Search for the cell housing the specified text and yield its [X, Y] center coordinate. 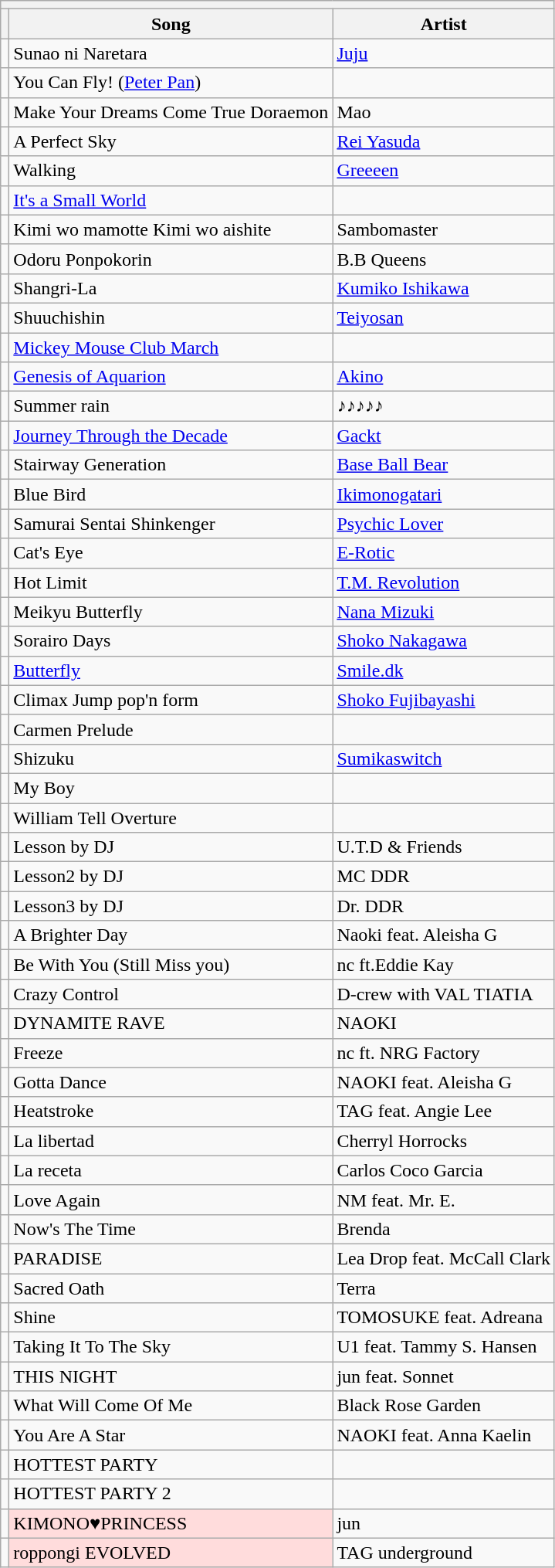
Shoko Nakagawa [444, 641]
Terra [444, 1288]
A Perfect Sky [171, 141]
Dr. DDR [444, 906]
Gackt [444, 436]
D-crew with VAL TIATIA [444, 994]
Stairway Generation [171, 465]
KIMONO♥PRINCESS [171, 1523]
Freeze [171, 1053]
Butterfly [171, 670]
Crazy Control [171, 994]
HOTTEST PARTY 2 [171, 1494]
NAOKI feat. Aleisha G [444, 1082]
Akino [444, 377]
NAOKI [444, 1023]
DYNAMITE RAVE [171, 1023]
NAOKI feat. Anna Kaelin [444, 1435]
MC DDR [444, 877]
La libertad [171, 1141]
jun feat. Sonnet [444, 1376]
Song [171, 24]
Summer rain [171, 406]
Journey Through the Decade [171, 436]
Teiyosan [444, 317]
Artist [444, 24]
E-Rotic [444, 553]
Make Your Dreams Come True Doraemon [171, 112]
Ikimonogatari [444, 494]
Kumiko Ishikawa [444, 288]
Shine [171, 1318]
Shoko Fujibayashi [444, 700]
Cherryl Horrocks [444, 1141]
Sunao ni Naretara [171, 53]
Sumikaswitch [444, 759]
Shangri-La [171, 288]
Taking It To The Sky [171, 1347]
Be With You (Still Miss you) [171, 965]
Black Rose Garden [444, 1406]
Climax Jump pop'n form [171, 700]
U1 feat. Tammy S. Hansen [444, 1347]
jun [444, 1523]
Lesson2 by DJ [171, 877]
THIS NIGHT [171, 1376]
Rei Yasuda [444, 141]
TAG underground [444, 1553]
Kimi wo mamotte Kimi wo aishite [171, 229]
Carmen Prelude [171, 729]
Genesis of Aquarion [171, 377]
La receta [171, 1170]
nc ft. NRG Factory [444, 1053]
Juju [444, 53]
Mao [444, 112]
Sorairo Days [171, 641]
Now's The Time [171, 1229]
Greeeen [444, 171]
Hot Limit [171, 582]
TAG feat. Angie Lee [444, 1112]
Shizuku [171, 759]
Meikyu Butterfly [171, 612]
Samurai Sentai Shinkenger [171, 524]
U.T.D & Friends [444, 847]
Sambomaster [444, 229]
Blue Bird [171, 494]
TOMOSUKE feat. Adreana [444, 1318]
Walking [171, 171]
PARADISE [171, 1258]
Carlos Coco Garcia [444, 1170]
Shuuchishin [171, 317]
T.M. Revolution [444, 582]
Lesson3 by DJ [171, 906]
Mickey Mouse Club March [171, 347]
You Can Fly! (Peter Pan) [171, 83]
Cat's Eye [171, 553]
Gotta Dance [171, 1082]
A Brighter Day [171, 935]
You Are A Star [171, 1435]
Heatstroke [171, 1112]
Lea Drop feat. McCall Clark [444, 1258]
roppongi EVOLVED [171, 1553]
Psychic Lover [444, 524]
B.B Queens [444, 259]
It's a Small World [171, 200]
♪♪♪♪♪ [444, 406]
William Tell Overture [171, 818]
Naoki feat. Aleisha G [444, 935]
What Will Come Of Me [171, 1406]
NM feat. Mr. E. [444, 1200]
Brenda [444, 1229]
Lesson by DJ [171, 847]
My Boy [171, 788]
Smile.dk [444, 670]
HOTTEST PARTY [171, 1464]
nc ft.Eddie Kay [444, 965]
Love Again [171, 1200]
Base Ball Bear [444, 465]
Odoru Ponpokorin [171, 259]
Sacred Oath [171, 1288]
Nana Mizuki [444, 612]
